For the text-containing cell, return its midpoint in (X, Y) coordinate format. 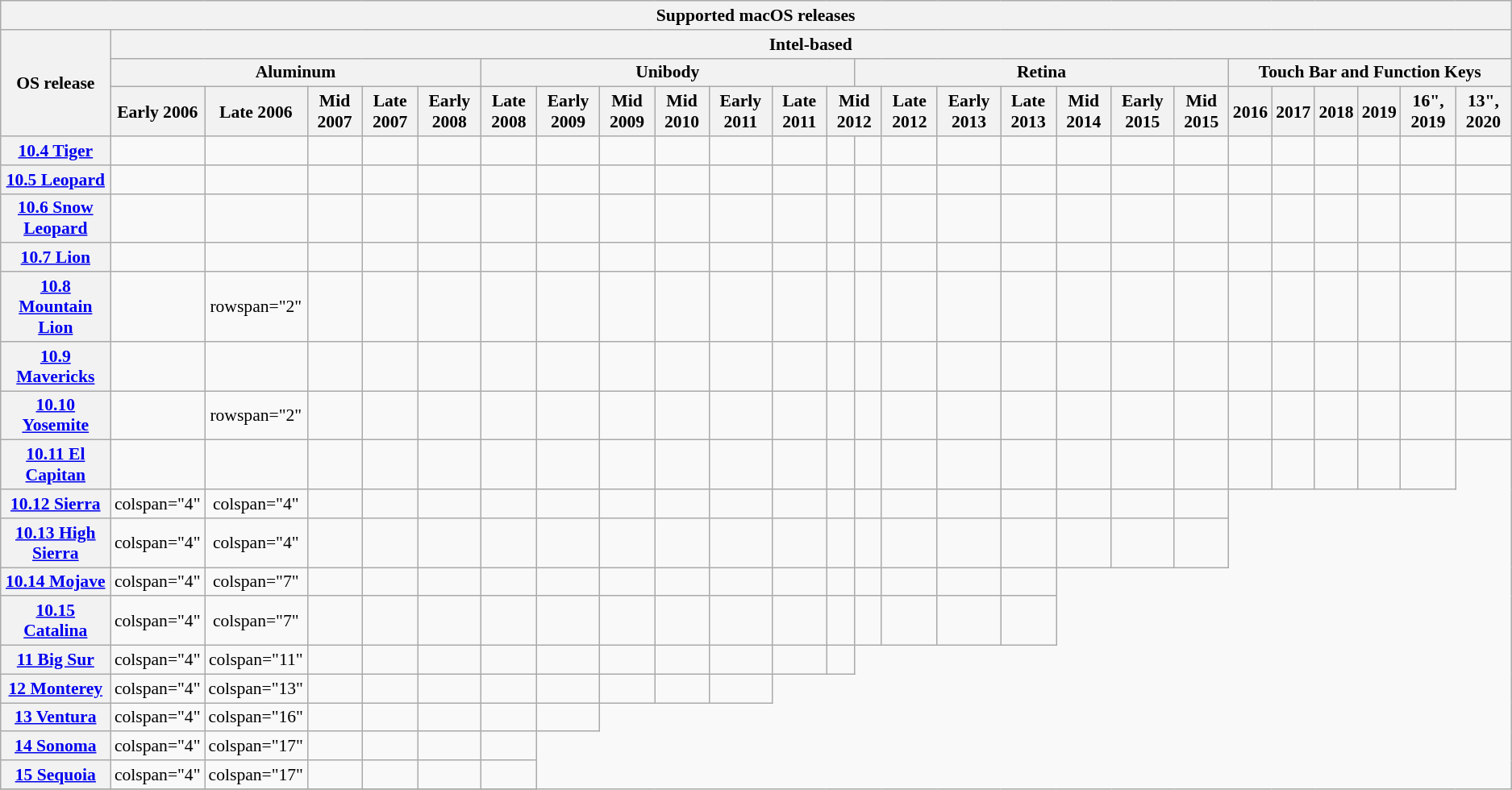
2016 (1250, 111)
Supported macOS releases (756, 15)
Late 2011 (799, 111)
Early 2013 (968, 111)
15 Sequoia (56, 775)
Late 2007 (390, 111)
Mid 2015 (1202, 111)
13 Ventura (56, 717)
10.11 El Capitan (56, 464)
10.13 High Sierra (56, 543)
10.14 Mojave (56, 582)
10.5 Leopard (56, 180)
OS release (56, 83)
colspan="16" (256, 717)
10.10 Yosemite (56, 416)
Unibody (668, 73)
Mid 2010 (682, 111)
Late 2012 (910, 111)
2019 (1379, 111)
10.8 Mountain Lion (56, 306)
Aluminum (295, 73)
10.6 Snow Leopard (56, 218)
2017 (1293, 111)
12 Monterey (56, 688)
Early 2011 (741, 111)
10.4 Tiger (56, 151)
2018 (1335, 111)
10.15 Catalina (56, 621)
Early 2006 (158, 111)
16", 2019 (1428, 111)
Early 2015 (1143, 111)
11 Big Sur (56, 660)
colspan="11" (256, 660)
Touch Bar and Function Keys (1370, 73)
Late 2008 (508, 111)
Mid 2012 (854, 111)
Early 2008 (449, 111)
colspan="13" (256, 688)
13", 2020 (1483, 111)
14 Sonoma (56, 746)
Early 2009 (569, 111)
10.12 Sierra (56, 504)
Retina (1042, 73)
Mid 2009 (627, 111)
Mid 2007 (335, 111)
Mid 2014 (1084, 111)
10.9 Mavericks (56, 366)
Late 2006 (256, 111)
Late 2013 (1027, 111)
Intel-based (811, 44)
10.7 Lion (56, 258)
